From the cell containing the given text, extract its center point as [X, Y] coordinate. 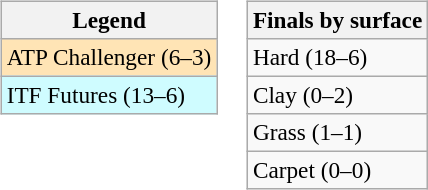
ITF Futures (13–6) [108, 95]
Clay (0–2) [337, 95]
ATP Challenger (6–3) [108, 57]
Carpet (0–0) [337, 171]
Grass (1–1) [337, 133]
Finals by surface [337, 20]
Legend [108, 20]
Hard (18–6) [337, 57]
